Scan for the cell matching the given text and deliver its [x, y] coordinate at center. 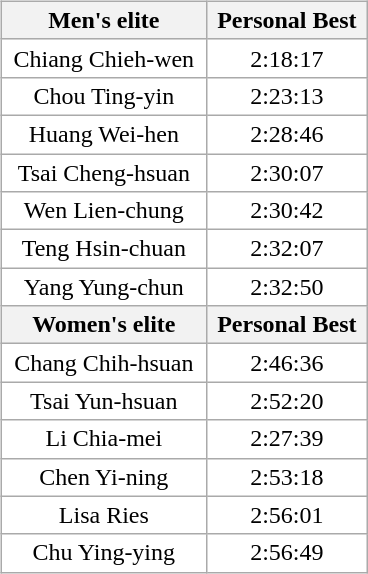
2:28:46 [286, 134]
Huang Wei-hen [104, 134]
2:30:42 [286, 211]
Chang Chih-hsuan [104, 363]
2:32:50 [286, 287]
2:52:20 [286, 401]
2:23:13 [286, 96]
Tsai Yun-hsuan [104, 401]
2:46:36 [286, 363]
2:56:49 [286, 553]
Yang Yung-chun [104, 287]
Chiang Chieh-wen [104, 58]
Chu Ying-ying [104, 553]
Chou Ting-yin [104, 96]
Lisa Ries [104, 515]
Li Chia-mei [104, 439]
2:56:01 [286, 515]
2:27:39 [286, 439]
Chen Yi-ning [104, 477]
Women's elite [104, 325]
Wen Lien-chung [104, 211]
Teng Hsin-chuan [104, 249]
2:32:07 [286, 249]
2:53:18 [286, 477]
Men's elite [104, 20]
2:18:17 [286, 58]
Tsai Cheng-hsuan [104, 173]
2:30:07 [286, 173]
